Locate the cell with the specified text and output its (X, Y) center coordinate. 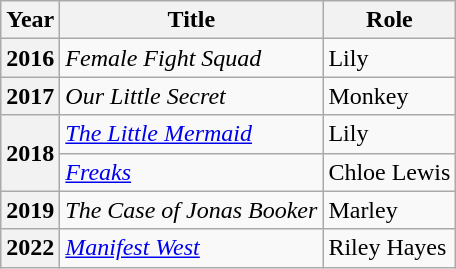
Marley (390, 210)
Title (192, 20)
2022 (30, 248)
2018 (30, 153)
Freaks (192, 172)
2016 (30, 58)
Chloe Lewis (390, 172)
The Little Mermaid (192, 134)
2019 (30, 210)
Female Fight Squad (192, 58)
Role (390, 20)
Monkey (390, 96)
Our Little Secret (192, 96)
Manifest West (192, 248)
The Case of Jonas Booker (192, 210)
2017 (30, 96)
Year (30, 20)
Riley Hayes (390, 248)
